Identify which cell holds the provided text, then report its [X, Y] central coordinate. 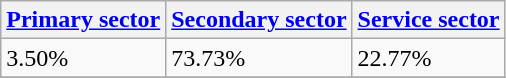
Secondary sector [259, 20]
Service sector [428, 20]
73.73% [259, 58]
22.77% [428, 58]
Primary sector [84, 20]
3.50% [84, 58]
